Return (x, y) of the center of cell containing provided text 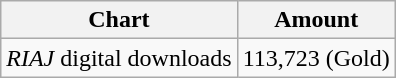
Amount (316, 20)
113,723 (Gold) (316, 58)
Chart (119, 20)
RIAJ digital downloads (119, 58)
